Search for the cell housing the specified text and yield its [x, y] center coordinate. 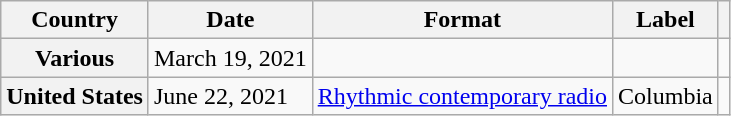
Country [75, 20]
Various [75, 58]
March 19, 2021 [230, 58]
Label [666, 20]
June 22, 2021 [230, 96]
Format [462, 20]
United States [75, 96]
Columbia [666, 96]
Date [230, 20]
Rhythmic contemporary radio [462, 96]
